Determine the [X, Y] coordinate at the center of the cell enclosing the given text.  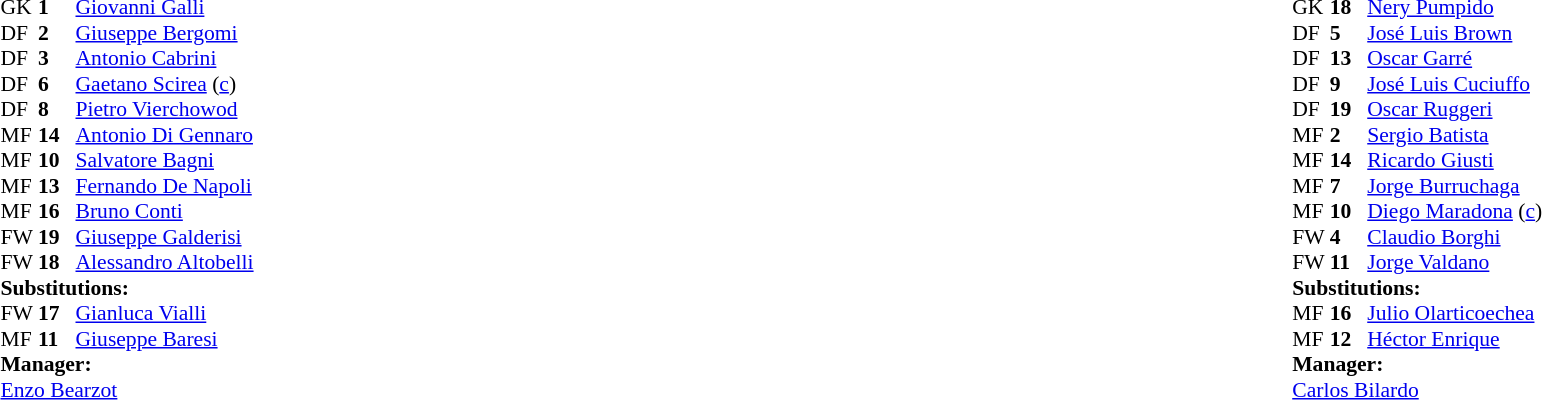
Oscar Garré [1454, 59]
12 [1349, 339]
Giuseppe Galderisi [165, 237]
Gaetano Scirea (c) [165, 84]
Giuseppe Bergomi [165, 33]
Héctor Enrique [1454, 339]
Salvatore Bagni [165, 161]
Giuseppe Baresi [165, 339]
5 [1349, 33]
3 [57, 59]
Gianluca Vialli [165, 313]
Diego Maradona (c) [1454, 211]
José Luis Cuciuffo [1454, 84]
4 [1349, 237]
9 [1349, 84]
7 [1349, 186]
18 [57, 263]
José Luis Brown [1454, 33]
Bruno Conti [165, 211]
Fernando De Napoli [165, 186]
Claudio Borghi [1454, 237]
Ricardo Giusti [1454, 161]
Sergio Batista [1454, 135]
17 [57, 313]
Julio Olarticoechea [1454, 313]
Antonio Di Gennaro [165, 135]
Antonio Cabrini [165, 59]
Jorge Burruchaga [1454, 186]
Oscar Ruggeri [1454, 109]
Alessandro Altobelli [165, 263]
Pietro Vierchowod [165, 109]
Jorge Valdano [1454, 263]
8 [57, 109]
6 [57, 84]
